Search for the cell housing the specified text and yield its [X, Y] center coordinate. 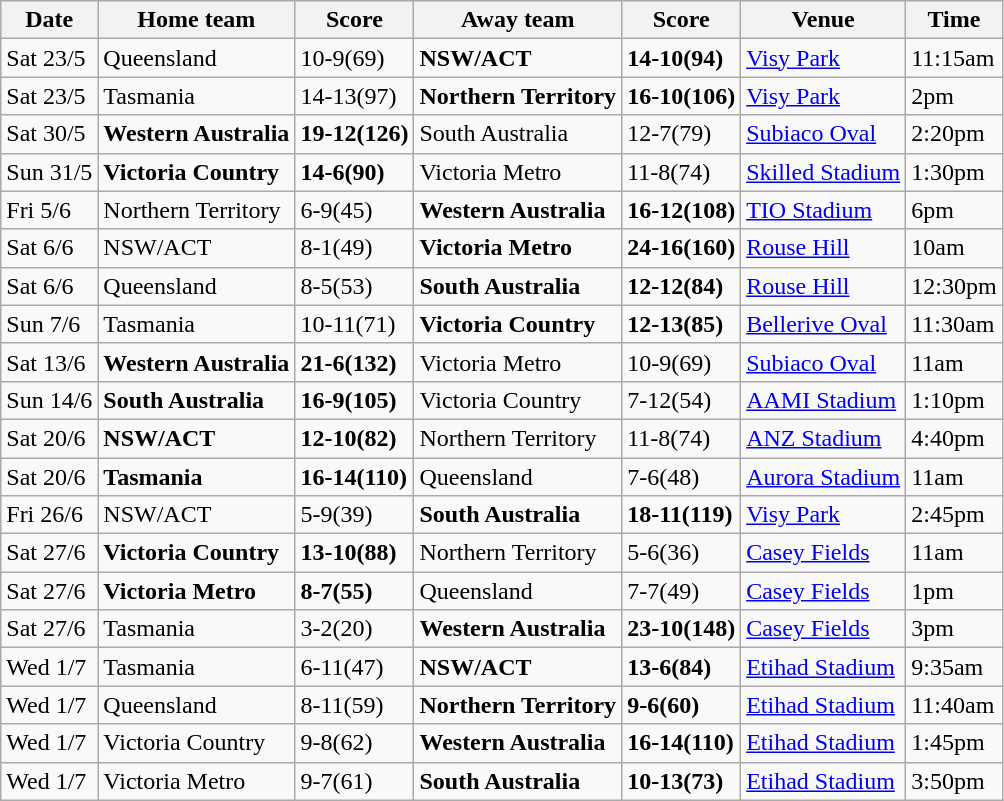
6-11(47) [354, 667]
TIO Stadium [824, 210]
Skilled Stadium [824, 172]
10am [954, 248]
9-6(60) [682, 705]
1:10pm [954, 400]
12-12(84) [682, 286]
14-10(94) [682, 58]
16-10(106) [682, 96]
8-1(49) [354, 248]
12-7(79) [682, 134]
7-7(49) [682, 591]
5-6(36) [682, 553]
11:15am [954, 58]
16-9(105) [354, 400]
Sun 7/6 [50, 324]
7-12(54) [682, 400]
AAMI Stadium [824, 400]
3-2(20) [354, 629]
Aurora Stadium [824, 477]
11:30am [954, 324]
Sat 30/5 [50, 134]
Away team [518, 20]
5-9(39) [354, 515]
23-10(148) [682, 629]
ANZ Stadium [824, 438]
13-10(88) [354, 553]
Sun 31/5 [50, 172]
Date [50, 20]
14-6(90) [354, 172]
1pm [954, 591]
Fri 5/6 [50, 210]
9-8(62) [354, 743]
Home team [196, 20]
Bellerive Oval [824, 324]
19-12(126) [354, 134]
9-7(61) [354, 781]
2:45pm [954, 515]
3:50pm [954, 781]
12-10(82) [354, 438]
12-13(85) [682, 324]
Sat 13/6 [50, 362]
8-11(59) [354, 705]
4:40pm [954, 438]
9:35am [954, 667]
2pm [954, 96]
6-9(45) [354, 210]
Time [954, 20]
7-6(48) [682, 477]
8-7(55) [354, 591]
21-6(132) [354, 362]
10-11(71) [354, 324]
6pm [954, 210]
1:45pm [954, 743]
11:40am [954, 705]
18-11(119) [682, 515]
12:30pm [954, 286]
8-5(53) [354, 286]
24-16(160) [682, 248]
3pm [954, 629]
Fri 26/6 [50, 515]
14-13(97) [354, 96]
1:30pm [954, 172]
10-13(73) [682, 781]
2:20pm [954, 134]
13-6(84) [682, 667]
16-12(108) [682, 210]
Venue [824, 20]
Sun 14/6 [50, 400]
